Detect which cell encompasses the target text, then output its (X, Y) center coordinate. 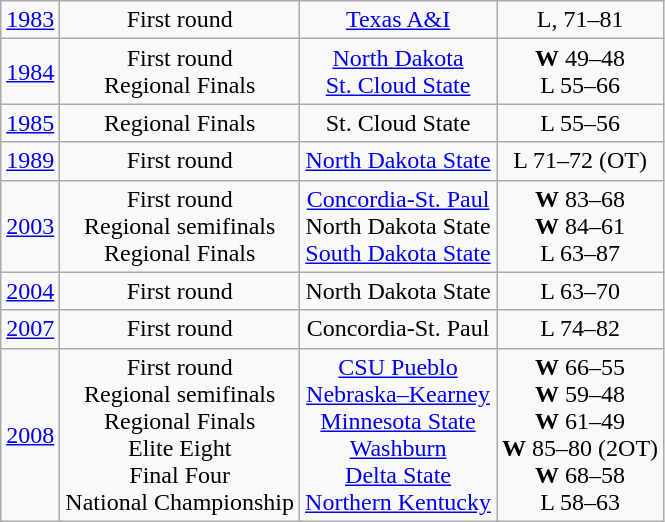
2008 (30, 434)
1985 (30, 123)
Concordia-St. Paul (398, 329)
W 49–48L 55–66 (580, 72)
L 55–56 (580, 123)
L 71–72 (OT) (580, 161)
North DakotaSt. Cloud State (398, 72)
2004 (30, 291)
L 63–70 (580, 291)
L, 71–81 (580, 20)
2007 (30, 329)
St. Cloud State (398, 123)
1984 (30, 72)
Regional Finals (180, 123)
Texas A&I (398, 20)
1989 (30, 161)
Concordia-St. PaulNorth Dakota StateSouth Dakota State (398, 226)
1983 (30, 20)
First roundRegional semifinalsRegional Finals (180, 226)
L 74–82 (580, 329)
First roundRegional Finals (180, 72)
First roundRegional semifinalsRegional FinalsElite EightFinal FourNational Championship (180, 434)
W 66–55W 59–48W 61–49W 85–80 (2OT)W 68–58L 58–63 (580, 434)
CSU PuebloNebraska–KearneyMinnesota StateWashburnDelta StateNorthern Kentucky (398, 434)
W 83–68W 84–61L 63–87 (580, 226)
2003 (30, 226)
